Pinpoint the cell where the given text exists, returning its (x, y) midpoint coordinate. 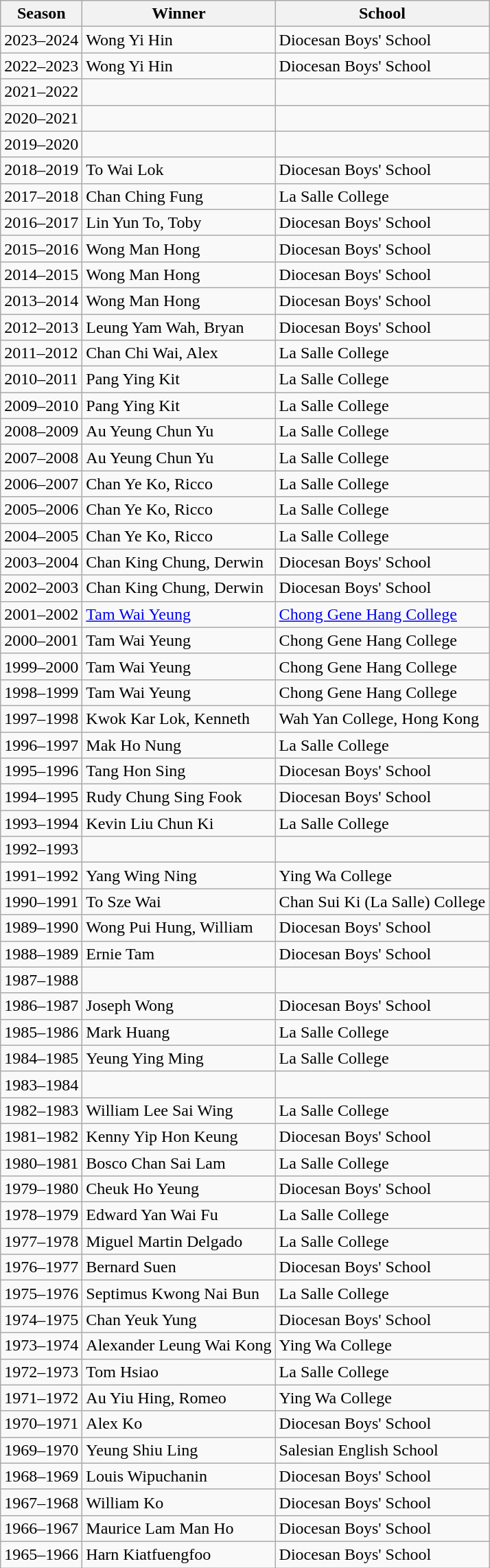
1999–2000 (41, 666)
2019–2020 (41, 144)
1994–1995 (41, 797)
Winner (178, 14)
1997–1998 (41, 718)
1965–1966 (41, 1554)
Chan Sui Ki (La Salle) College (382, 902)
Edward Yan Wai Fu (178, 1215)
2023–2024 (41, 40)
2018–2019 (41, 170)
2002–2003 (41, 588)
2005–2006 (41, 510)
Alex Ko (178, 1424)
2000–2001 (41, 640)
Chan Ching Fung (178, 196)
1988–1989 (41, 954)
2015–2016 (41, 248)
2016–2017 (41, 222)
Wong Pui Hung, William (178, 928)
1982–1983 (41, 1110)
Yeung Shiu Ling (178, 1450)
1987–1988 (41, 980)
1993–1994 (41, 823)
1981–1982 (41, 1136)
2012–2013 (41, 327)
2020–2021 (41, 118)
2008–2009 (41, 432)
1972–1973 (41, 1372)
Alexander Leung Wai Kong (178, 1346)
2013–2014 (41, 301)
1969–1970 (41, 1450)
To Wai Lok (178, 170)
1967–1968 (41, 1502)
1975–1976 (41, 1294)
1992–1993 (41, 850)
1970–1971 (41, 1424)
Kwok Kar Lok, Kenneth (178, 718)
2021–2022 (41, 92)
2010–2011 (41, 379)
Miguel Martin Delgado (178, 1241)
Yang Wing Ning (178, 876)
1980–1981 (41, 1163)
Ernie Tam (178, 954)
1989–1990 (41, 928)
Bernard Suen (178, 1267)
1991–1992 (41, 876)
1998–1999 (41, 692)
2017–2018 (41, 196)
Rudy Chung Sing Fook (178, 797)
1976–1977 (41, 1267)
To Sze Wai (178, 902)
Joseph Wong (178, 1006)
1996–1997 (41, 745)
Season (41, 14)
2004–2005 (41, 536)
Cheuk Ho Yeung (178, 1189)
Au Yiu Hing, Romeo (178, 1398)
Wah Yan College, Hong Kong (382, 718)
Leung Yam Wah, Bryan (178, 327)
William Lee Sai Wing (178, 1110)
2007–2008 (41, 458)
Chan Chi Wai, Alex (178, 353)
2014–2015 (41, 274)
Yeung Ying Ming (178, 1058)
Lin Yun To, Toby (178, 222)
1973–1974 (41, 1346)
Mark Huang (178, 1032)
1966–1967 (41, 1528)
Tang Hon Sing (178, 771)
Harn Kiatfuengfoo (178, 1554)
Chan Yeuk Yung (178, 1320)
1984–1985 (41, 1058)
2009–2010 (41, 406)
2003–2004 (41, 562)
School (382, 14)
Kenny Yip Hon Keung (178, 1136)
1986–1987 (41, 1006)
Septimus Kwong Nai Bun (178, 1294)
Maurice Lam Man Ho (178, 1528)
1977–1978 (41, 1241)
Louis Wipuchanin (178, 1476)
2011–2012 (41, 353)
1985–1986 (41, 1032)
1983–1984 (41, 1084)
2001–2002 (41, 614)
1968–1969 (41, 1476)
Salesian English School (382, 1450)
1971–1972 (41, 1398)
Kevin Liu Chun Ki (178, 823)
Tom Hsiao (178, 1372)
2022–2023 (41, 66)
William Ko (178, 1502)
Bosco Chan Sai Lam (178, 1163)
1990–1991 (41, 902)
Mak Ho Nung (178, 745)
2006–2007 (41, 484)
1978–1979 (41, 1215)
1974–1975 (41, 1320)
1995–1996 (41, 771)
1979–1980 (41, 1189)
